Locate the cell with the specified text and output its (X, Y) center coordinate. 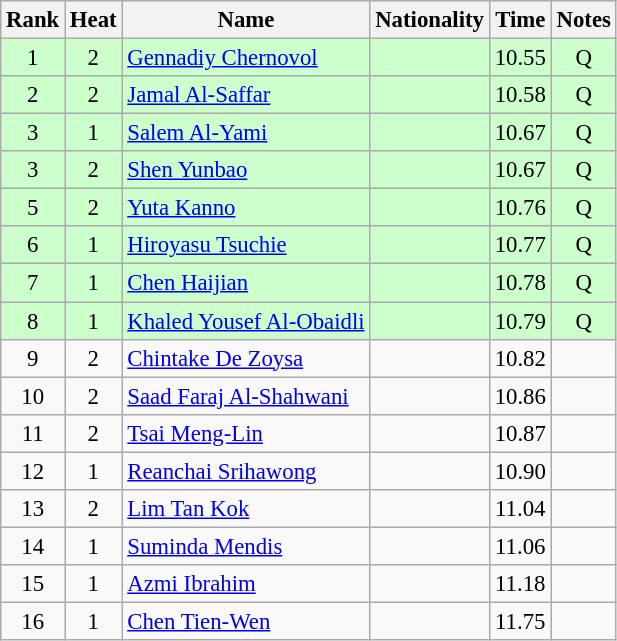
Saad Faraj Al-Shahwani (246, 396)
10.87 (520, 433)
10.79 (520, 321)
Salem Al-Yami (246, 133)
15 (33, 584)
11.18 (520, 584)
11 (33, 433)
Notes (584, 20)
Azmi Ibrahim (246, 584)
Chen Haijian (246, 283)
10.76 (520, 208)
10.86 (520, 396)
10 (33, 396)
Name (246, 20)
Heat (94, 20)
6 (33, 245)
5 (33, 208)
Suminda Mendis (246, 546)
Shen Yunbao (246, 170)
Chen Tien-Wen (246, 621)
Rank (33, 20)
11.75 (520, 621)
10.55 (520, 58)
10.77 (520, 245)
Yuta Kanno (246, 208)
11.04 (520, 509)
7 (33, 283)
13 (33, 509)
Time (520, 20)
Khaled Yousef Al-Obaidli (246, 321)
Tsai Meng-Lin (246, 433)
11.06 (520, 546)
Chintake De Zoysa (246, 358)
Jamal Al-Saffar (246, 95)
8 (33, 321)
10.90 (520, 471)
Nationality (430, 20)
10.82 (520, 358)
Reanchai Srihawong (246, 471)
14 (33, 546)
Lim Tan Kok (246, 509)
Hiroyasu Tsuchie (246, 245)
16 (33, 621)
9 (33, 358)
Gennadiy Chernovol (246, 58)
10.58 (520, 95)
12 (33, 471)
10.78 (520, 283)
